Locate the cell with the specified text and output its (x, y) center coordinate. 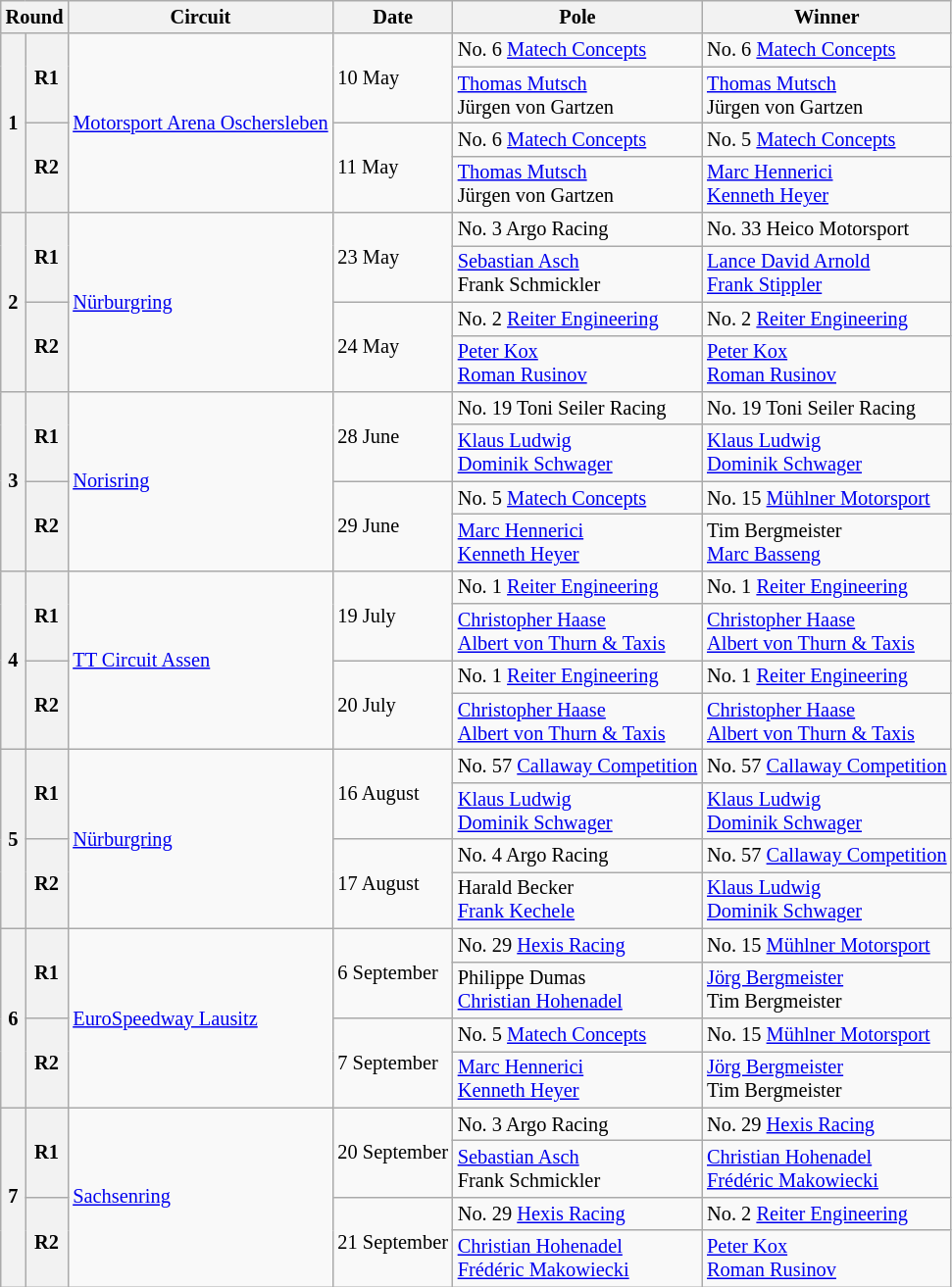
No. 4 Argo Racing (577, 856)
Winner (827, 17)
Lance David Arnold Frank Stippler (827, 273)
24 May (392, 347)
5 (14, 839)
Motorsport Arena Oschersleben (200, 124)
2 (14, 302)
4 (14, 661)
23 May (392, 257)
No. 33 Heico Motorsport (827, 229)
EuroSpeedway Lausitz (200, 1017)
Norisring (200, 480)
Harald Becker Frank Kechele (577, 900)
20 July (392, 704)
11 May (392, 167)
3 (14, 480)
21 September (392, 1241)
17 August (392, 884)
TT Circuit Assen (200, 661)
Philippe Dumas Christian Hohenadel (577, 990)
7 (14, 1198)
Round (35, 17)
1 (14, 124)
16 August (392, 794)
Sachsenring (200, 1198)
Date (392, 17)
6 September (392, 972)
7 September (392, 1063)
6 (14, 1017)
Pole (577, 17)
28 June (392, 435)
19 July (392, 616)
10 May (392, 78)
Circuit (200, 17)
Tim Bergmeister Marc Basseng (827, 542)
29 June (392, 525)
20 September (392, 1153)
